Search for the cell housing the specified text and yield its (x, y) center coordinate. 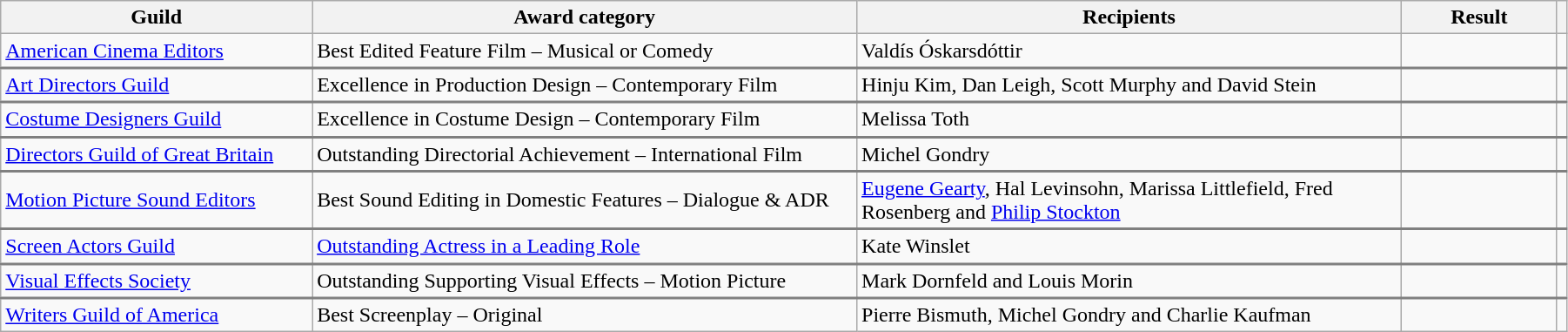
Art Directors Guild (157, 85)
Best Sound Editing in Domestic Features – Dialogue & ADR (585, 200)
Screen Actors Guild (157, 247)
Outstanding Directorial Achievement – International Film (585, 154)
Excellence in Production Design – Contemporary Film (585, 85)
Costume Designers Guild (157, 119)
Best Edited Feature Film – Musical or Comedy (585, 51)
Visual Effects Society (157, 281)
Excellence in Costume Design – Contemporary Film (585, 119)
Directors Guild of Great Britain (157, 154)
Best Screenplay – Original (585, 315)
Eugene Gearty, Hal Levinsohn, Marissa Littlefield, Fred Rosenberg and Philip Stockton (1129, 200)
Kate Winslet (1129, 247)
Pierre Bismuth, Michel Gondry and Charlie Kaufman (1129, 315)
Hinju Kim, Dan Leigh, Scott Murphy and David Stein (1129, 85)
Guild (157, 17)
Outstanding Supporting Visual Effects – Motion Picture (585, 281)
Mark Dornfeld and Louis Morin (1129, 281)
Result (1479, 17)
Writers Guild of America (157, 315)
Outstanding Actress in a Leading Role (585, 247)
Michel Gondry (1129, 154)
Recipients (1129, 17)
American Cinema Editors (157, 51)
Award category (585, 17)
Valdís Óskarsdóttir (1129, 51)
Motion Picture Sound Editors (157, 200)
Melissa Toth (1129, 119)
